Return the (X, Y) coordinate for the center point of the cell that contains the specified text.  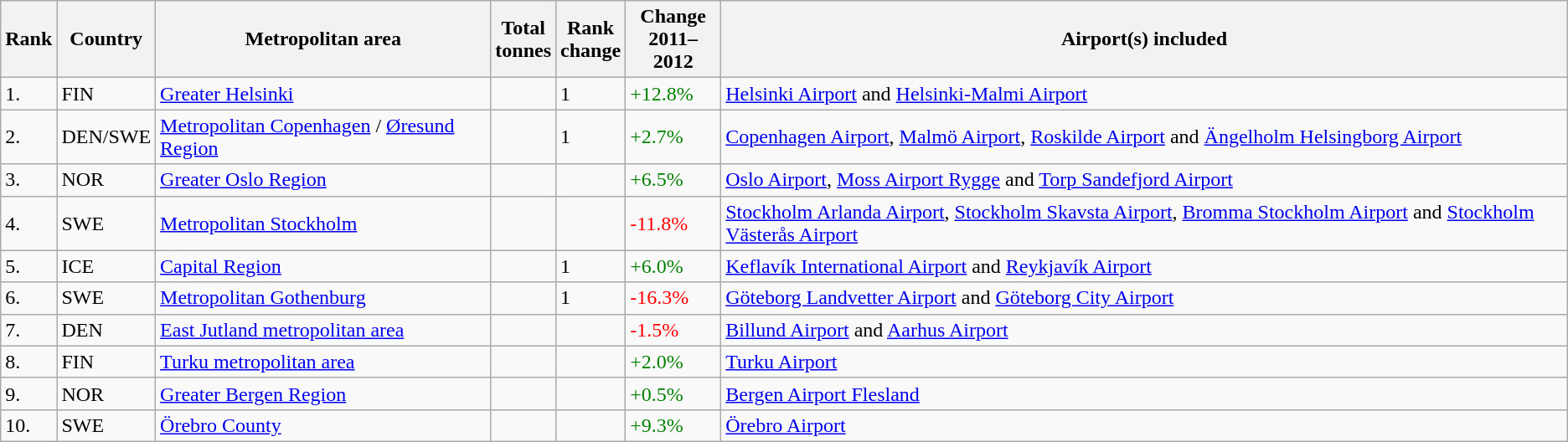
-1.5% (673, 330)
3. (28, 180)
+12.8% (673, 94)
6. (28, 298)
East Jutland metropolitan area (323, 330)
+9.3% (673, 425)
Rank (28, 39)
Metropolitan Gothenburg (323, 298)
+0.5% (673, 393)
7. (28, 330)
Metropolitan Copenhagen / Øresund Region (323, 137)
Billund Airport and Aarhus Airport (1144, 330)
-16.3% (673, 298)
5. (28, 266)
8. (28, 362)
ICE (106, 266)
1. (28, 94)
Capital Region (323, 266)
DEN/SWE (106, 137)
-11.8% (673, 223)
Turku Airport (1144, 362)
10. (28, 425)
Helsinki Airport and Helsinki-Malmi Airport (1144, 94)
Country (106, 39)
Greater Bergen Region (323, 393)
2. (28, 137)
+2.0% (673, 362)
Greater Helsinki (323, 94)
+2.7% (673, 137)
Bergen Airport Flesland (1144, 393)
Metropolitan Stockholm (323, 223)
Totaltonnes (524, 39)
Turku metropolitan area (323, 362)
4. (28, 223)
Oslo Airport, Moss Airport Rygge and Torp Sandefjord Airport (1144, 180)
Örebro Airport (1144, 425)
Greater Oslo Region (323, 180)
Keflavík International Airport and Reykjavík Airport (1144, 266)
DEN (106, 330)
+6.5% (673, 180)
9. (28, 393)
Rankchange (591, 39)
Stockholm Arlanda Airport, Stockholm Skavsta Airport, Bromma Stockholm Airport and Stockholm Västerås Airport (1144, 223)
+6.0% (673, 266)
Airport(s) included (1144, 39)
Metropolitan area (323, 39)
Göteborg Landvetter Airport and Göteborg City Airport (1144, 298)
Change2011–2012 (673, 39)
Örebro County (323, 425)
Copenhagen Airport, Malmö Airport, Roskilde Airport and Ängelholm Helsingborg Airport (1144, 137)
